Find where the given text appears and provide that cell's center as (X, Y) coordinate. 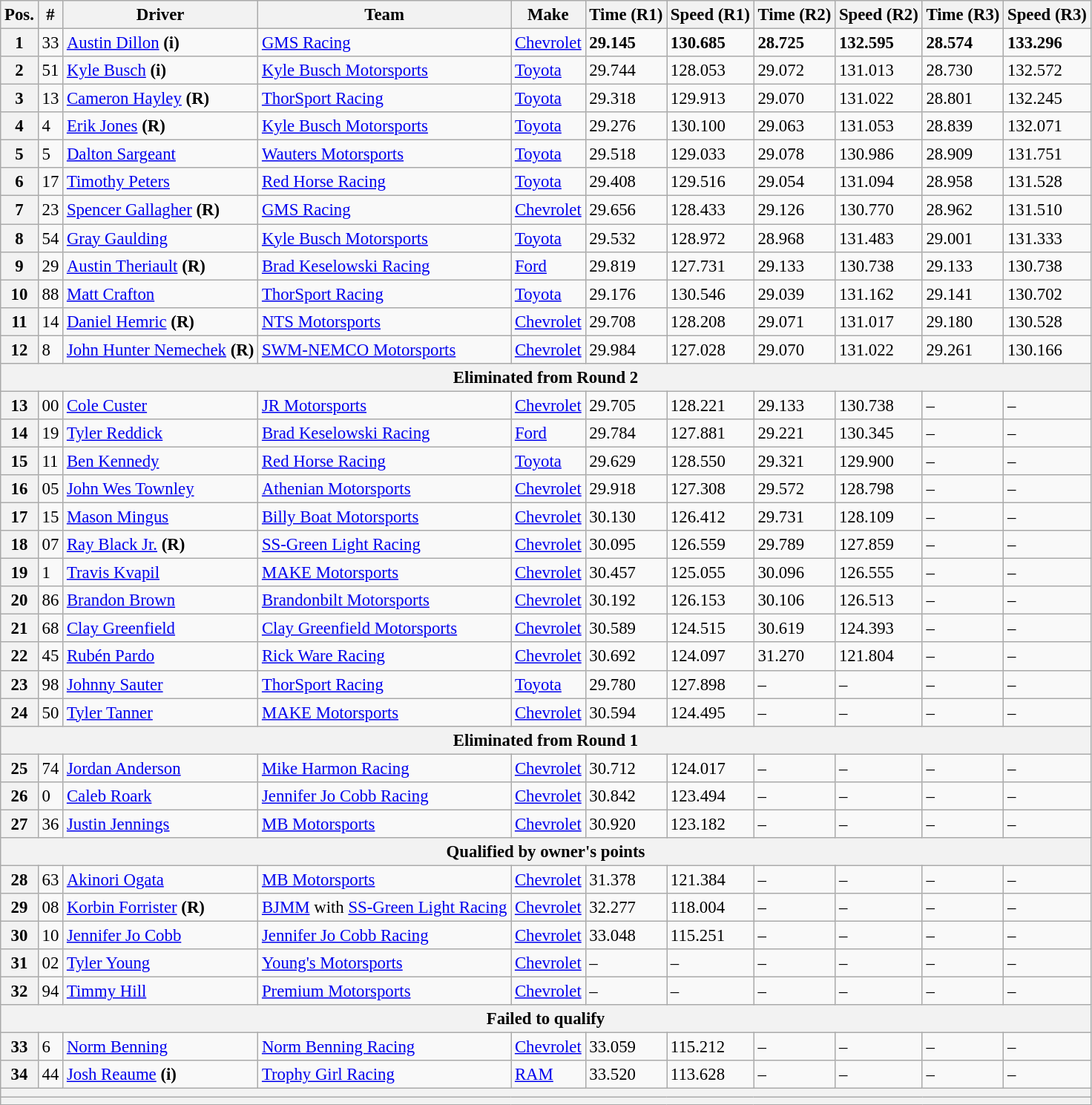
Norm Benning Racing (384, 1047)
12 (19, 350)
Billy Boat Motorsports (384, 517)
44 (50, 1075)
88 (50, 294)
29.731 (795, 517)
123.182 (711, 824)
02 (50, 963)
51 (50, 71)
128.053 (711, 71)
128.972 (711, 238)
131.333 (1047, 238)
121.384 (711, 879)
29.321 (795, 461)
Driver (160, 15)
118.004 (711, 908)
29.001 (963, 238)
3 (19, 99)
29.780 (626, 684)
28 (19, 879)
Qualified by owner's points (546, 852)
Jordan Anderson (160, 768)
Tyler Tanner (160, 712)
Rick Ware Racing (384, 657)
Austin Theriault (R) (160, 266)
130.986 (879, 154)
20 (19, 600)
31.270 (795, 657)
Failed to qualify (546, 1019)
127.028 (711, 350)
Gray Gaulding (160, 238)
128.433 (711, 210)
Pos. (19, 15)
29.176 (626, 294)
28.574 (963, 43)
128.109 (879, 517)
29.063 (795, 126)
Speed (R3) (1047, 15)
29.221 (795, 433)
130.546 (711, 294)
Speed (R2) (879, 15)
29.705 (626, 405)
9 (19, 266)
30.589 (626, 629)
BJMM with SS-Green Light Racing (384, 908)
29.656 (626, 210)
Ben Kennedy (160, 461)
Clay Greenfield (160, 629)
131.528 (1047, 182)
32.277 (626, 908)
127.308 (711, 489)
Norm Benning (160, 1047)
Eliminated from Round 2 (546, 378)
45 (50, 657)
74 (50, 768)
28.909 (963, 154)
29.145 (626, 43)
29.180 (963, 321)
123.494 (711, 796)
Korbin Forrister (R) (160, 908)
28.968 (795, 238)
25 (19, 768)
130.685 (711, 43)
29.744 (626, 71)
21 (19, 629)
28.962 (963, 210)
54 (50, 238)
0 (50, 796)
Austin Dillon (i) (160, 43)
Justin Jennings (160, 824)
Tyler Young (160, 963)
31 (19, 963)
130.702 (1047, 294)
Erik Jones (R) (160, 126)
# (50, 15)
30.920 (626, 824)
30.457 (626, 573)
Josh Reaume (i) (160, 1075)
94 (50, 991)
30.842 (626, 796)
SS-Green Light Racing (384, 545)
Timothy Peters (160, 182)
Time (R3) (963, 15)
30.712 (626, 768)
Team (384, 15)
RAM (548, 1075)
98 (50, 684)
Johnny Sauter (160, 684)
28.725 (795, 43)
Cameron Hayley (R) (160, 99)
Make (548, 15)
Akinori Ogata (160, 879)
Caleb Roark (160, 796)
30.095 (626, 545)
2 (19, 71)
31.378 (626, 879)
126.153 (711, 600)
124.393 (879, 629)
115.251 (711, 936)
129.913 (711, 99)
129.033 (711, 154)
Brandon Brown (160, 600)
127.881 (711, 433)
127.898 (711, 684)
113.628 (711, 1075)
32 (19, 991)
Kyle Busch (i) (160, 71)
131.094 (879, 182)
133.296 (1047, 43)
121.804 (879, 657)
128.550 (711, 461)
28.839 (963, 126)
124.017 (711, 768)
63 (50, 879)
29.784 (626, 433)
Brandonbilt Motorsports (384, 600)
Jennifer Jo Cobb (160, 936)
29.918 (626, 489)
124.097 (711, 657)
John Wes Townley (160, 489)
130.166 (1047, 350)
24 (19, 712)
Ray Black Jr. (R) (160, 545)
Wauters Motorsports (384, 154)
29.276 (626, 126)
29.984 (626, 350)
128.798 (879, 489)
33.059 (626, 1047)
126.412 (711, 517)
29.819 (626, 266)
29.789 (795, 545)
Travis Kvapil (160, 573)
127.731 (711, 266)
68 (50, 629)
50 (50, 712)
132.071 (1047, 126)
29.072 (795, 71)
Tyler Reddick (160, 433)
30.096 (795, 573)
115.212 (711, 1047)
29.126 (795, 210)
Young's Motorsports (384, 963)
Speed (R1) (711, 15)
John Hunter Nemechek (R) (160, 350)
131.510 (1047, 210)
131.053 (879, 126)
00 (50, 405)
29.408 (626, 182)
29.518 (626, 154)
7 (19, 210)
29.054 (795, 182)
Eliminated from Round 1 (546, 740)
126.559 (711, 545)
Time (R2) (795, 15)
Daniel Hemric (R) (160, 321)
128.221 (711, 405)
22 (19, 657)
30.130 (626, 517)
29.532 (626, 238)
NTS Motorsports (384, 321)
29.078 (795, 154)
29.071 (795, 321)
Timmy Hill (160, 991)
30.192 (626, 600)
125.055 (711, 573)
29.572 (795, 489)
130.100 (711, 126)
130.770 (879, 210)
33.520 (626, 1075)
131.751 (1047, 154)
29.708 (626, 321)
128.208 (711, 321)
28.730 (963, 71)
Rubén Pardo (160, 657)
18 (19, 545)
SWM-NEMCO Motorsports (384, 350)
131.013 (879, 71)
129.900 (879, 461)
Time (R1) (626, 15)
131.162 (879, 294)
28.958 (963, 182)
29.318 (626, 99)
131.017 (879, 321)
26 (19, 796)
124.515 (711, 629)
Matt Crafton (160, 294)
132.572 (1047, 71)
130.345 (879, 433)
29.629 (626, 461)
JR Motorsports (384, 405)
126.555 (879, 573)
132.245 (1047, 99)
127.859 (879, 545)
05 (50, 489)
124.495 (711, 712)
29.261 (963, 350)
29.141 (963, 294)
Athenian Motorsports (384, 489)
Mason Mingus (160, 517)
131.483 (879, 238)
132.595 (879, 43)
30.619 (795, 629)
Clay Greenfield Motorsports (384, 629)
Premium Motorsports (384, 991)
29.039 (795, 294)
129.516 (711, 182)
30.692 (626, 657)
Spencer Gallagher (R) (160, 210)
30.594 (626, 712)
30 (19, 936)
Dalton Sargeant (160, 154)
16 (19, 489)
Cole Custer (160, 405)
86 (50, 600)
07 (50, 545)
130.528 (1047, 321)
08 (50, 908)
27 (19, 824)
30.106 (795, 600)
Mike Harmon Racing (384, 768)
28.801 (963, 99)
Trophy Girl Racing (384, 1075)
126.513 (879, 600)
33.048 (626, 936)
34 (19, 1075)
36 (50, 824)
